Identify which cell holds the provided text, then report its (X, Y) central coordinate. 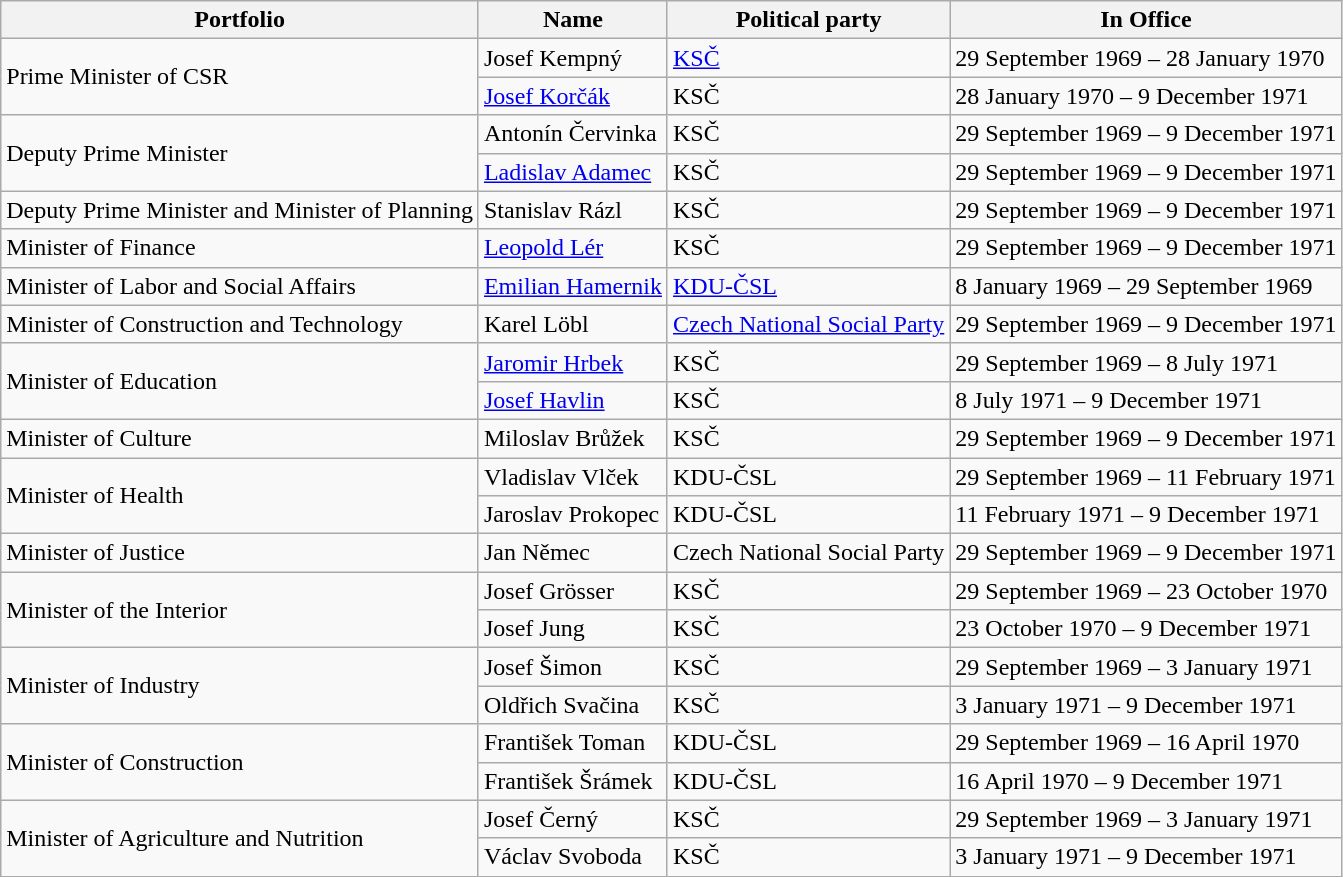
Prime Minister of CSR (240, 77)
Josef Černý (572, 819)
Jaroslav Prokopec (572, 515)
Minister of Agriculture and Nutrition (240, 838)
Minister of the Interior (240, 610)
11 February 1971 – 9 December 1971 (1146, 515)
Minister of Industry (240, 686)
Emilian Hamernik (572, 286)
29 September 1969 – 28 January 1970 (1146, 58)
Minister of Finance (240, 248)
Václav Svoboda (572, 857)
Vladislav Vlček (572, 477)
Jaromir Hrbek (572, 362)
29 September 1969 – 8 July 1971 (1146, 362)
Minister of Construction (240, 762)
28 January 1970 – 9 December 1971 (1146, 96)
Deputy Prime Minister (240, 153)
29 September 1969 – 23 October 1970 (1146, 591)
Minister of Labor and Social Affairs (240, 286)
Miloslav Brůžek (572, 438)
Deputy Prime Minister and Minister of Planning (240, 210)
Name (572, 20)
Minister of Justice (240, 553)
Jan Němec (572, 553)
In Office (1146, 20)
Karel Löbl (572, 324)
František Toman (572, 743)
Portfolio (240, 20)
František Šrámek (572, 781)
Minister of Construction and Technology (240, 324)
Leopold Lér (572, 248)
Oldřich Svačina (572, 705)
16 April 1970 – 9 December 1971 (1146, 781)
8 January 1969 – 29 September 1969 (1146, 286)
Minister of Health (240, 496)
8 July 1971 – 9 December 1971 (1146, 400)
Josef Korčák (572, 96)
Josef Šimon (572, 667)
29 September 1969 – 16 April 1970 (1146, 743)
Josef Jung (572, 629)
29 September 1969 – 11 February 1971 (1146, 477)
Minister of Culture (240, 438)
Josef Havlin (572, 400)
23 October 1970 – 9 December 1971 (1146, 629)
Antonín Červinka (572, 134)
Minister of Education (240, 381)
Ladislav Adamec (572, 172)
Political party (808, 20)
Josef Grösser (572, 591)
Josef Kempný (572, 58)
Stanislav Rázl (572, 210)
